Capture the cell that displays the provided text and extract its [X, Y] central coordinate. 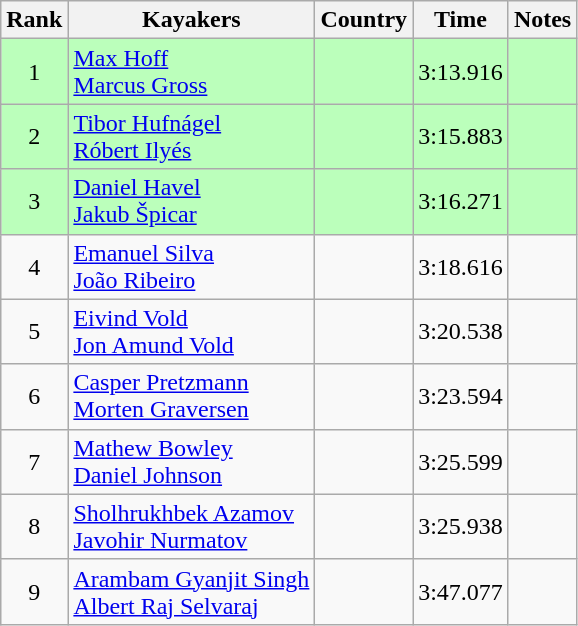
6 [34, 396]
7 [34, 462]
Time [461, 20]
Kayakers [192, 20]
3:23.594 [461, 396]
3 [34, 202]
Arambam Gyanjit SinghAlbert Raj Selvaraj [192, 592]
8 [34, 526]
5 [34, 332]
2 [34, 136]
Emanuel SilvaJoão Ribeiro [192, 266]
Daniel HavelJakub Špicar [192, 202]
1 [34, 72]
3:13.916 [461, 72]
3:25.938 [461, 526]
Sholhrukhbek AzamovJavohir Nurmatov [192, 526]
4 [34, 266]
Rank [34, 20]
3:47.077 [461, 592]
Country [364, 20]
3:25.599 [461, 462]
Max HoffMarcus Gross [192, 72]
Eivind VoldJon Amund Vold [192, 332]
3:18.616 [461, 266]
Mathew BowleyDaniel Johnson [192, 462]
Casper PretzmannMorten Graversen [192, 396]
3:20.538 [461, 332]
Notes [542, 20]
3:15.883 [461, 136]
3:16.271 [461, 202]
Tibor HufnágelRóbert Ilyés [192, 136]
9 [34, 592]
